Pinpoint the cell where the given text exists, returning its (X, Y) midpoint coordinate. 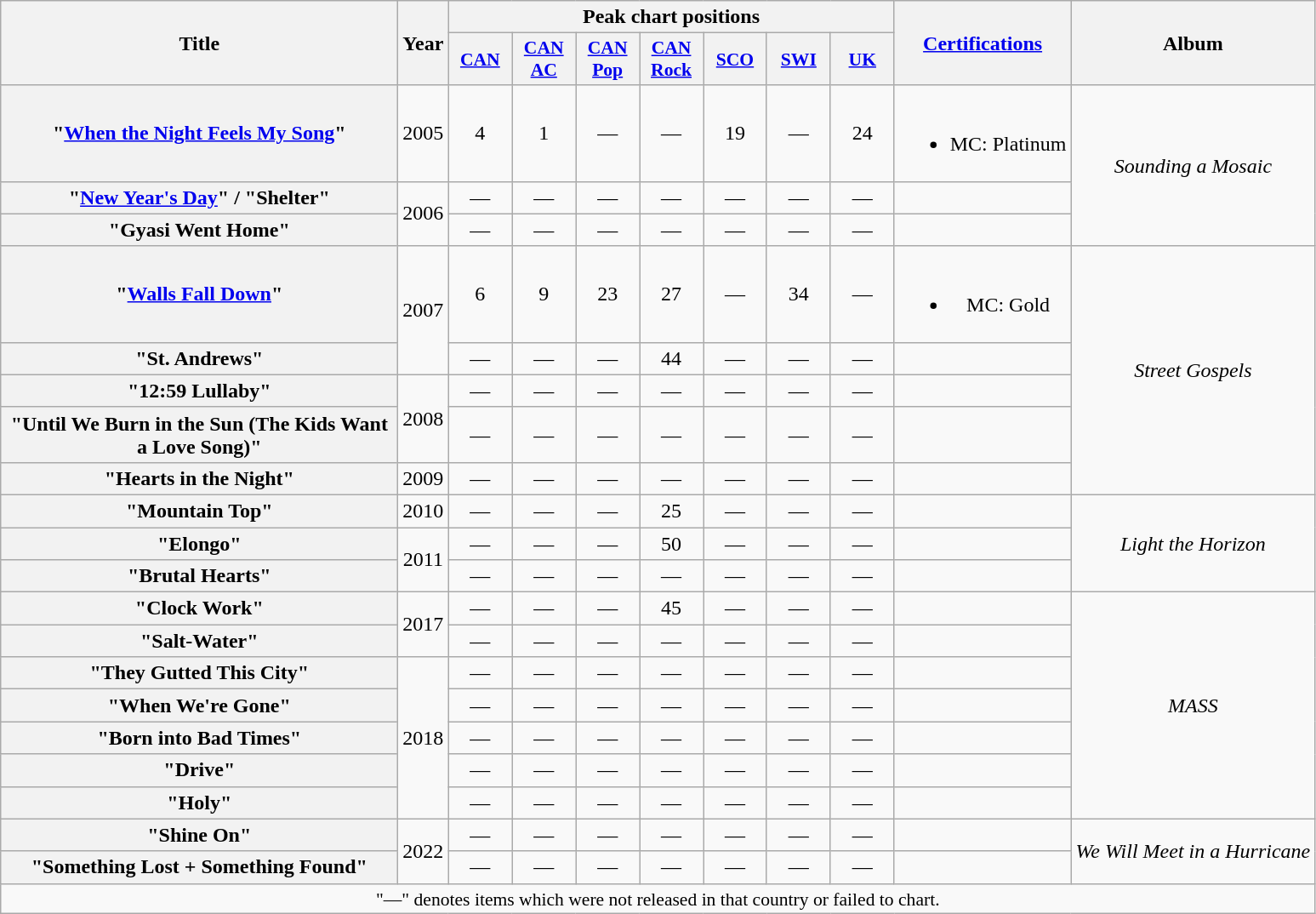
"Salt-Water" (199, 641)
2011 (424, 560)
1 (544, 133)
"12:59 Lullaby" (199, 391)
"Shine On" (199, 835)
24 (863, 133)
23 (607, 294)
Light the Horizon (1193, 543)
44 (672, 358)
"When the Night Feels My Song" (199, 133)
SCO (735, 60)
Peak chart positions (671, 17)
2017 (424, 625)
"Gyasi Went Home" (199, 230)
CANRock (672, 60)
"They Gutted This City" (199, 673)
6 (480, 294)
UK (863, 60)
19 (735, 133)
2022 (424, 851)
"Until We Burn in the Sun (The Kids Want a Love Song)" (199, 434)
2007 (424, 310)
MC: Platinum (983, 133)
"Mountain Top" (199, 511)
2006 (424, 214)
We Will Meet in a Hurricane (1193, 851)
"Born into Bad Times" (199, 738)
Sounding a Mosaic (1193, 165)
2008 (424, 419)
"New Year's Day" / "Shelter" (199, 197)
"Walls Fall Down" (199, 294)
"Elongo" (199, 544)
CANPop (607, 60)
SWI (798, 60)
Year (424, 43)
"Drive" (199, 770)
27 (672, 294)
Album (1193, 43)
50 (672, 544)
9 (544, 294)
2005 (424, 133)
25 (672, 511)
CAN (480, 60)
MASS (1193, 705)
"When We're Gone" (199, 705)
"Brutal Hearts" (199, 576)
4 (480, 133)
2009 (424, 478)
"Hearts in the Night" (199, 478)
MC: Gold (983, 294)
34 (798, 294)
"St. Andrews" (199, 358)
2018 (424, 738)
2010 (424, 511)
Street Gospels (1193, 370)
Title (199, 43)
"Something Lost + Something Found" (199, 867)
"Clock Work" (199, 608)
"—" denotes items which were not released in that country or failed to chart. (658, 899)
"Holy" (199, 803)
45 (672, 608)
Certifications (983, 43)
CANAC (544, 60)
